Identify which cell holds the provided text, then report its (X, Y) central coordinate. 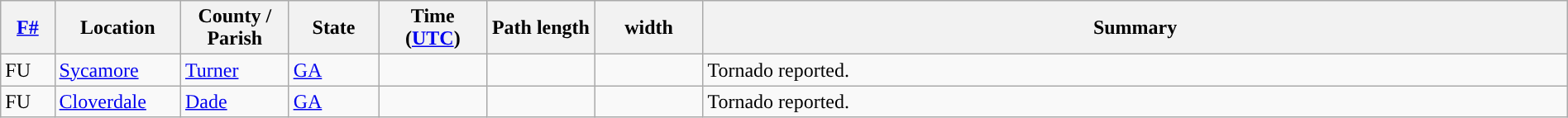
Path length (541, 28)
F# (28, 28)
width (648, 28)
Turner (235, 70)
Dade (235, 101)
Sycamore (117, 70)
Summary (1135, 28)
Time (UTC) (433, 28)
Cloverdale (117, 101)
County / Parish (235, 28)
Location (117, 28)
State (334, 28)
